Provide the [X, Y] coordinate of the cell's center where the given text is located.  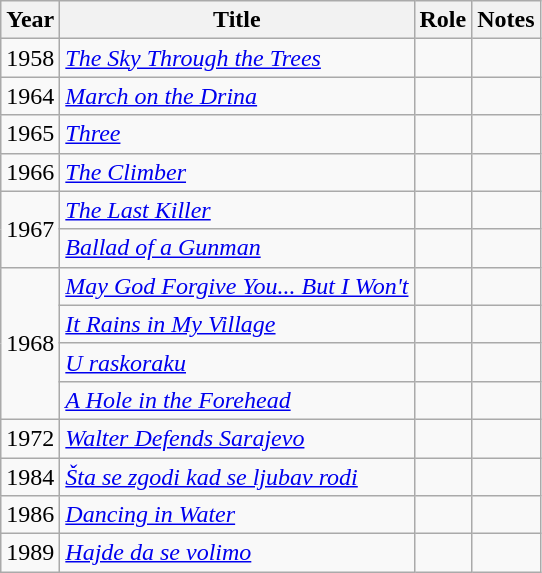
1965 [30, 134]
1989 [30, 553]
Ballad of a Gunman [237, 248]
U raskoraku [237, 362]
1972 [30, 438]
1986 [30, 515]
Notes [506, 20]
Hajde da se volimo [237, 553]
May God Forgive You... But I Won't [237, 286]
Šta se zgodi kad se ljubav rodi [237, 477]
A Hole in the Forehead [237, 400]
The Last Killer [237, 210]
1966 [30, 172]
Title [237, 20]
1967 [30, 229]
1984 [30, 477]
March on the Drina [237, 96]
It Rains in My Village [237, 324]
The Climber [237, 172]
Role [443, 20]
Walter Defends Sarajevo [237, 438]
Dancing in Water [237, 515]
The Sky Through the Trees [237, 58]
Three [237, 134]
Year [30, 20]
1964 [30, 96]
1958 [30, 58]
1968 [30, 343]
